Return the (X, Y) coordinate for the center point of the cell that contains the specified text.  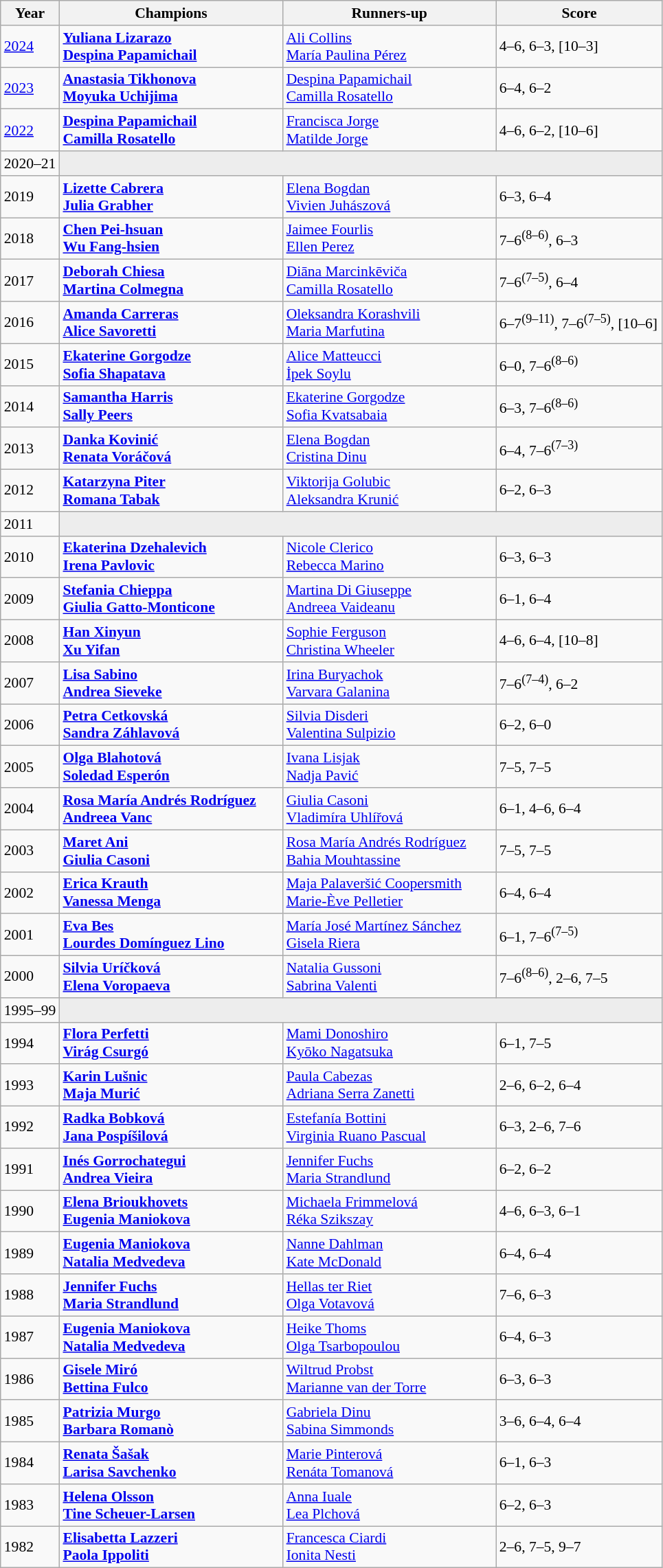
1986 (30, 1379)
6–3, 7–6(8–6) (580, 407)
Marie Pinterová Renáta Tomanová (390, 1463)
Gisele Miró Bettina Fulco (170, 1379)
Lisa Sabino Andrea Sieveke (170, 683)
6–1, 6–4 (580, 599)
1990 (30, 1212)
2012 (30, 490)
6–4, 7–6(7–3) (580, 449)
Champions (170, 13)
Silvia Uríčková Elena Voropaeva (170, 977)
2004 (30, 809)
2005 (30, 766)
Yuliana Lizarazo Despina Papamichail (170, 47)
Renata Šašak Larisa Savchenko (170, 1463)
2018 (30, 239)
Viktorija Golubic Aleksandra Krunić (390, 490)
6–1, 7–6(7–5) (580, 935)
1985 (30, 1422)
Michaela Frimmelová Réka Szikszay (390, 1212)
Estefanía Bottini Virginia Ruano Pascual (390, 1128)
Ekaterine Gorgodze Sofia Kvatsabaia (390, 407)
Elena Bogdan Vivien Juhászová (390, 196)
Nanne Dahlman Kate McDonald (390, 1253)
1988 (30, 1295)
Mami Donoshiro Kyōko Nagatsuka (390, 1043)
1984 (30, 1463)
1994 (30, 1043)
Han Xinyun Xu Yifan (170, 641)
7–6, 6–3 (580, 1295)
Karin Lušnic Maja Murić (170, 1085)
1995–99 (30, 1010)
Hellas ter Riet Olga Votavová (390, 1295)
6–1, 4–6, 6–4 (580, 809)
7–6(8–6), 2–6, 7–5 (580, 977)
Radka Bobková Jana Pospíšilová (170, 1128)
2023 (30, 88)
4–6, 6–4, [10–8] (580, 641)
1987 (30, 1337)
Francisca Jorge Matilde Jorge (390, 130)
6–4, 6–2 (580, 88)
2017 (30, 280)
Anna Iuale Lea Plchová (390, 1505)
6–3, 6–4 (580, 196)
4–6, 6–3, 6–1 (580, 1212)
7–6(7–4), 6–2 (580, 683)
2010 (30, 556)
6–1, 7–5 (580, 1043)
Score (580, 13)
Patrizia Murgo Barbara Romanò (170, 1422)
1993 (30, 1085)
Inés Gorrochategui Andrea Vieira (170, 1169)
2003 (30, 850)
Silvia Disderi Valentina Sulpizio (390, 725)
3–6, 6–4, 6–4 (580, 1422)
Gabriela Dinu Sabina Simmonds (390, 1422)
Elena Bogdan Cristina Dinu (390, 449)
Rosa María Andrés Rodríguez Andreea Vanc (170, 809)
6–2, 6–0 (580, 725)
6–1, 6–3 (580, 1463)
Olga Blahotová Soledad Esperón (170, 766)
1991 (30, 1169)
Petra Cetkovská Sandra Záhlavová (170, 725)
6–0, 7–6(8–6) (580, 364)
Giulia Casoni Vladimíra Uhlířová (390, 809)
Irina Buryachok Varvara Galanina (390, 683)
2019 (30, 196)
6–3, 2–6, 7–6 (580, 1128)
Paula Cabezas Adriana Serra Zanetti (390, 1085)
2011 (30, 524)
2016 (30, 323)
Maja Palaveršić Coopersmith Marie-Ève Pelletier (390, 893)
Deborah Chiesa Martina Colmegna (170, 280)
7–6(8–6), 6–3 (580, 239)
Ekaterine Gorgodze Sofia Shapatava (170, 364)
2009 (30, 599)
7–6(7–5), 6–4 (580, 280)
Chen Pei-hsuan Wu Fang-hsien (170, 239)
Heike Thoms Olga Tsarbopoulou (390, 1337)
Ekaterina Dzehalevich Irena Pavlovic (170, 556)
Maret Ani Giulia Casoni (170, 850)
Ivana Lisjak Nadja Pavić (390, 766)
2007 (30, 683)
Amanda Carreras Alice Savoretti (170, 323)
2022 (30, 130)
2015 (30, 364)
6–7(9–11), 7–6(7–5), [10–6] (580, 323)
4–6, 6–3, [10–3] (580, 47)
Elena Brioukhovets Eugenia Maniokova (170, 1212)
1992 (30, 1128)
Elisabetta Lazzeri Paola Ippoliti (170, 1547)
Samantha Harris Sally Peers (170, 407)
Year (30, 13)
1989 (30, 1253)
Stefania Chieppa Giulia Gatto-Monticone (170, 599)
Danka Kovinić Renata Voráčová (170, 449)
2014 (30, 407)
Flora Perfetti Virág Csurgó (170, 1043)
2024 (30, 47)
2001 (30, 935)
Lizette Cabrera Julia Grabher (170, 196)
Wiltrud Probst Marianne van der Torre (390, 1379)
Ali Collins María Paulina Pérez (390, 47)
6–4, 6–3 (580, 1337)
Eva Bes Lourdes Domínguez Lino (170, 935)
6–2, 6–2 (580, 1169)
Nicole Clerico Rebecca Marino (390, 556)
Erica Krauth Vanessa Menga (170, 893)
4–6, 6–2, [10–6] (580, 130)
Francesca Ciardi Ionita Nesti (390, 1547)
Helena Olsson Tine Scheuer-Larsen (170, 1505)
2–6, 7–5, 9–7 (580, 1547)
Sophie Ferguson Christina Wheeler (390, 641)
2013 (30, 449)
2002 (30, 893)
2020–21 (30, 163)
2008 (30, 641)
Martina Di Giuseppe Andreea Vaideanu (390, 599)
Anastasia Tikhonova Moyuka Uchijima (170, 88)
Katarzyna Piter Romana Tabak (170, 490)
1982 (30, 1547)
1983 (30, 1505)
Natalia Gussoni Sabrina Valenti (390, 977)
Runners-up (390, 13)
María José Martínez Sánchez Gisela Riera (390, 935)
Diāna Marcinkēviča Camilla Rosatello (390, 280)
Jaimee Fourlis Ellen Perez (390, 239)
Oleksandra Korashvili Maria Marfutina (390, 323)
2–6, 6–2, 6–4 (580, 1085)
2000 (30, 977)
Alice Matteucci İpek Soylu (390, 364)
Rosa María Andrés Rodríguez Bahia Mouhtassine (390, 850)
2006 (30, 725)
